Pinpoint the cell where the given text exists, returning its (x, y) midpoint coordinate. 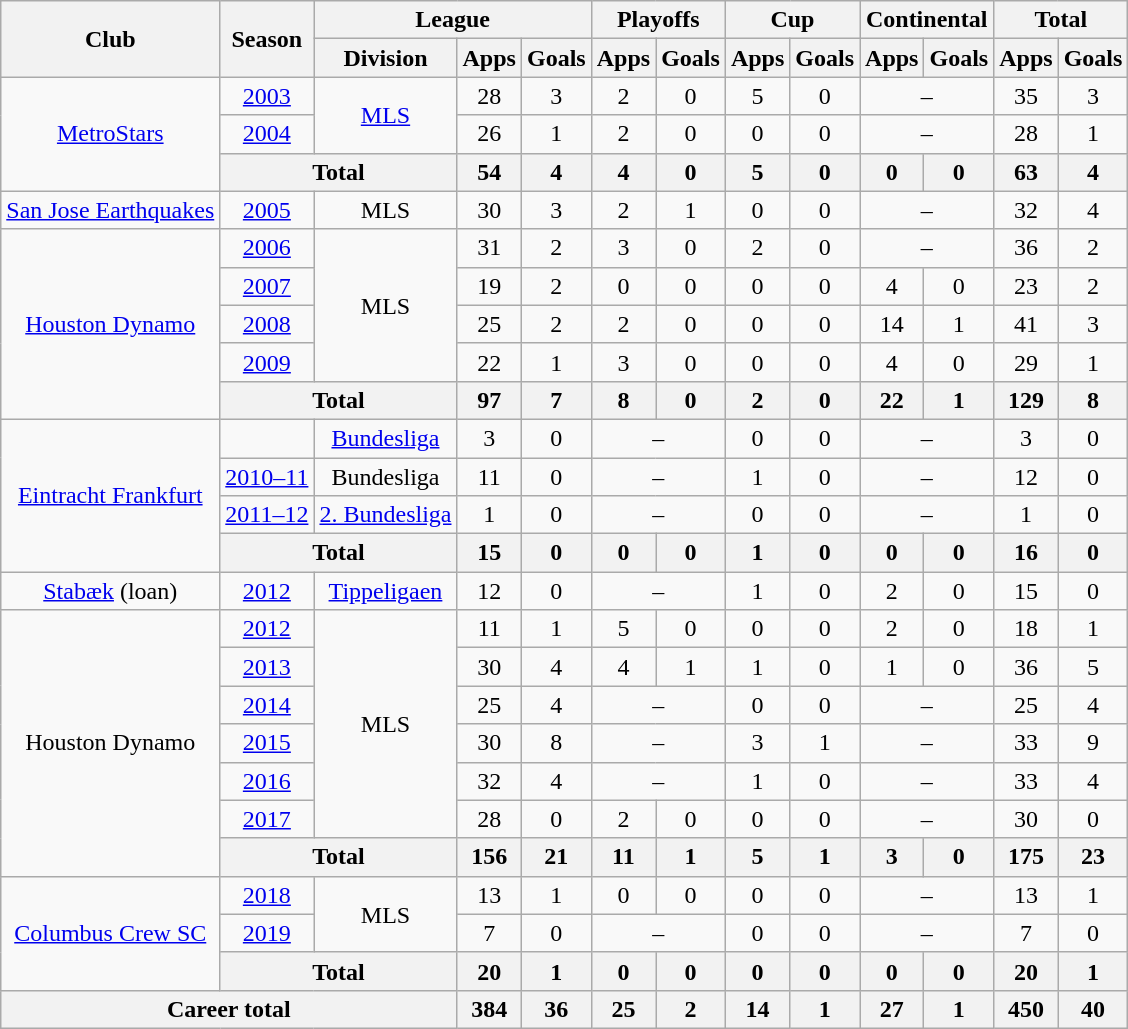
2. Bundesliga (386, 515)
2009 (267, 362)
Playoffs (658, 20)
54 (489, 172)
2018 (267, 895)
29 (1026, 362)
Stabæk (loan) (110, 591)
2003 (267, 96)
MetroStars (110, 134)
129 (1026, 400)
2006 (267, 248)
16 (1026, 553)
40 (1093, 1009)
2007 (267, 286)
2015 (267, 743)
Eintracht Frankfurt (110, 495)
2008 (267, 324)
18 (1026, 629)
Division (386, 58)
Career total (229, 1009)
Columbus Crew SC (110, 933)
Club (110, 39)
2017 (267, 819)
2014 (267, 705)
Continental (927, 20)
Cup (792, 20)
2010–11 (267, 477)
175 (1026, 857)
384 (489, 1009)
Tippeligaen (386, 591)
156 (489, 857)
2016 (267, 781)
San Jose Earthquakes (110, 210)
2011–12 (267, 515)
97 (489, 400)
19 (489, 286)
21 (556, 857)
2004 (267, 134)
450 (1026, 1009)
2005 (267, 210)
26 (489, 134)
2013 (267, 667)
27 (892, 1009)
31 (489, 248)
9 (1093, 743)
35 (1026, 96)
League (452, 20)
Season (267, 39)
63 (1026, 172)
41 (1026, 324)
2019 (267, 933)
